Determine the [x, y] coordinate at the center of the cell enclosing the given text.  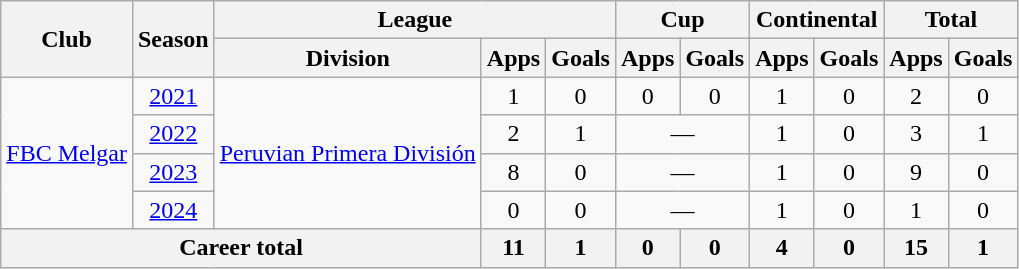
FBC Melgar [67, 153]
2023 [173, 172]
2024 [173, 210]
2021 [173, 96]
Division [348, 58]
Continental [817, 20]
Total [951, 20]
11 [513, 248]
Club [67, 39]
3 [916, 134]
2022 [173, 134]
9 [916, 172]
Cup [682, 20]
League [414, 20]
Career total [242, 248]
15 [916, 248]
4 [782, 248]
8 [513, 172]
Peruvian Primera División [348, 153]
Season [173, 39]
